Identify which cell holds the provided text, then report its [X, Y] central coordinate. 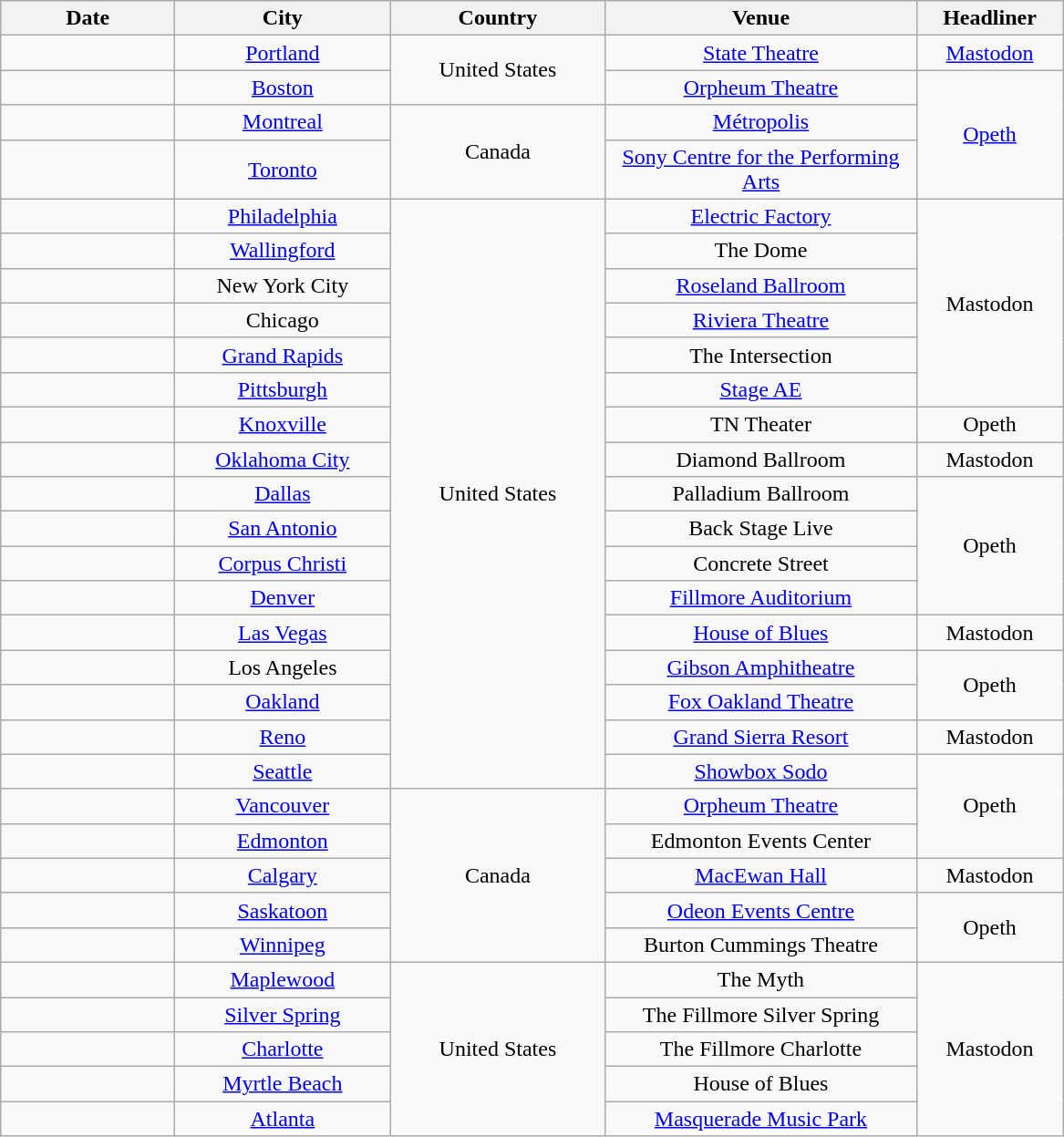
Palladium Ballroom [760, 494]
Country [498, 18]
Portland [283, 53]
Oklahoma City [283, 459]
Boston [283, 88]
San Antonio [283, 529]
MacEwan Hall [760, 875]
Philadelphia [283, 216]
Chicago [283, 320]
Fox Oakland Theatre [760, 702]
Knoxville [283, 424]
Toronto [283, 170]
Back Stage Live [760, 529]
Montreal [283, 122]
Venue [760, 18]
Riviera Theatre [760, 320]
State Theatre [760, 53]
Las Vegas [283, 633]
Fillmore Auditorium [760, 598]
Gibson Amphitheatre [760, 667]
Denver [283, 598]
Concrete Street [760, 563]
Headliner [990, 18]
Pittsburgh [283, 389]
Calgary [283, 875]
Date [88, 18]
Seattle [283, 771]
Grand Sierra Resort [760, 737]
Stage AE [760, 389]
Métropolis [760, 122]
Vancouver [283, 806]
Maplewood [283, 979]
Atlanta [283, 1119]
Edmonton [283, 841]
Electric Factory [760, 216]
Diamond Ballroom [760, 459]
The Fillmore Silver Spring [760, 1015]
Grand Rapids [283, 355]
Reno [283, 737]
TN Theater [760, 424]
Silver Spring [283, 1015]
Edmonton Events Center [760, 841]
Sony Centre for the Performing Arts [760, 170]
The Dome [760, 251]
Burton Cummings Theatre [760, 945]
Oakland [283, 702]
Winnipeg [283, 945]
Masquerade Music Park [760, 1119]
Charlotte [283, 1049]
The Intersection [760, 355]
Odeon Events Centre [760, 910]
Saskatoon [283, 910]
Showbox Sodo [760, 771]
The Fillmore Charlotte [760, 1049]
Dallas [283, 494]
New York City [283, 285]
The Myth [760, 979]
Corpus Christi [283, 563]
Roseland Ballroom [760, 285]
City [283, 18]
Wallingford [283, 251]
Myrtle Beach [283, 1084]
Los Angeles [283, 667]
